Output the (X, Y) coordinate of the center of the cell containing the given text.  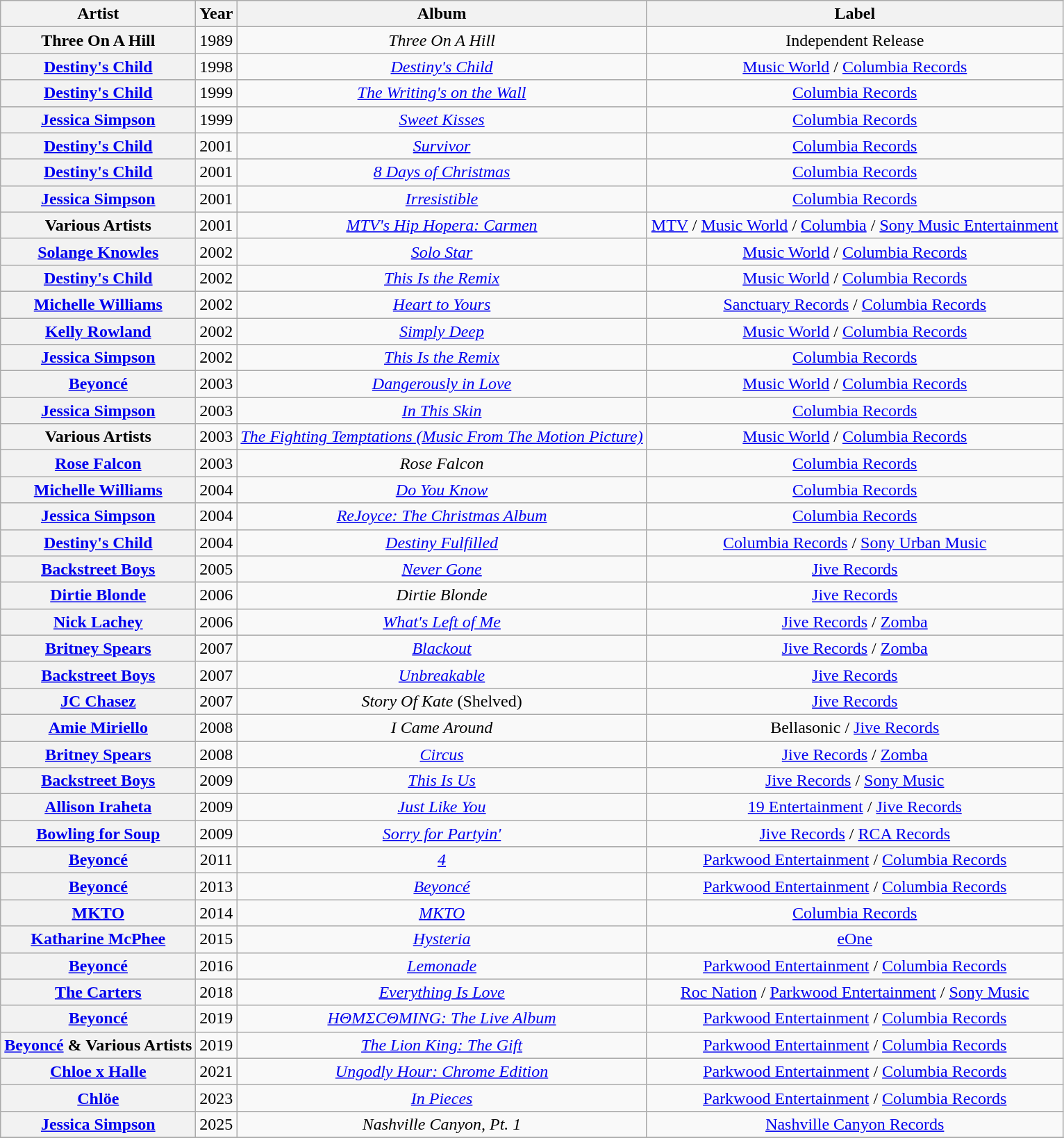
Katharine McPhee (99, 939)
Roc Nation / Parkwood Entertainment / Sony Music (854, 992)
19 Entertainment / Jive Records (854, 807)
4 (442, 860)
Sanctuary Records / Columbia Records (854, 304)
Chloe x Halle (99, 1071)
Destiny Fulfilled (442, 543)
1989 (217, 40)
The Fighting Temptations (Music From The Motion Picture) (442, 437)
Bellasonic / Jive Records (854, 727)
Blackout (442, 648)
Dangerously in Love (442, 384)
Solange Knowles (99, 251)
Columbia Records / Sony Urban Music (854, 543)
Year (217, 14)
Allison Iraheta (99, 807)
In Pieces (442, 1098)
Story Of Kate (Shelved) (442, 701)
Jive Records / RCA Records (854, 834)
Hysteria (442, 939)
MTV's Hip Hopera: Carmen (442, 225)
2016 (217, 966)
MTV / Music World / Columbia / Sony Music Entertainment (854, 225)
Sorry for Partyin' (442, 834)
Nashville Canyon, Pt. 1 (442, 1124)
Independent Release (854, 40)
Do You Know (442, 490)
Irresistible (442, 199)
Amie Miriello (99, 727)
ReJoyce: The Christmas Album (442, 516)
The Carters (99, 992)
2018 (217, 992)
2021 (217, 1071)
eOne (854, 939)
Survivor (442, 146)
The Writing's on the Wall (442, 93)
Everything Is Love (442, 992)
What's Left of Me (442, 622)
The Lion King: The Gift (442, 1045)
Beyoncé & Various Artists (99, 1045)
Solo Star (442, 251)
I Came Around (442, 727)
Album (442, 14)
Chlöe (99, 1098)
HΘMΣCΘMING: The Live Album (442, 1019)
Just Like You (442, 807)
2005 (217, 569)
Unbreakable (442, 675)
1998 (217, 67)
Jive Records / Sony Music (854, 781)
Never Gone (442, 569)
2013 (217, 887)
Heart to Yours (442, 304)
2011 (217, 860)
Kelly Rowland (99, 331)
Simply Deep (442, 331)
In This Skin (442, 411)
Label (854, 14)
2015 (217, 939)
2025 (217, 1124)
This Is Us (442, 781)
Circus (442, 754)
2014 (217, 913)
Ungodly Hour: Chrome Edition (442, 1071)
Bowling for Soup (99, 834)
Lemonade (442, 966)
2023 (217, 1098)
Nashville Canyon Records (854, 1124)
Nick Lachey (99, 622)
8 Days of Christmas (442, 172)
Sweet Kisses (442, 119)
Artist (99, 14)
JC Chasez (99, 701)
